From the cell containing the given text, extract its center point as (x, y) coordinate. 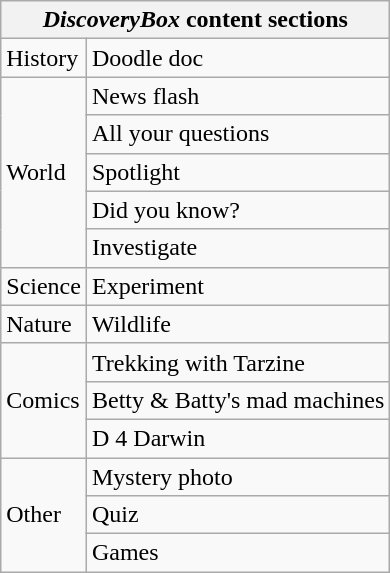
Science (44, 286)
DiscoveryBox content sections (196, 20)
Quiz (238, 515)
Doodle doc (238, 58)
Comics (44, 400)
All your questions (238, 134)
D 4 Darwin (238, 438)
World (44, 172)
Trekking with Tarzine (238, 362)
Mystery photo (238, 477)
Nature (44, 324)
Spotlight (238, 172)
Games (238, 553)
Experiment (238, 286)
Investigate (238, 248)
Wildlife (238, 324)
Betty & Batty's mad machines (238, 400)
News flash (238, 96)
History (44, 58)
Did you know? (238, 210)
Other (44, 515)
